Provide the (X, Y) coordinate of the cell's center where the given text is located.  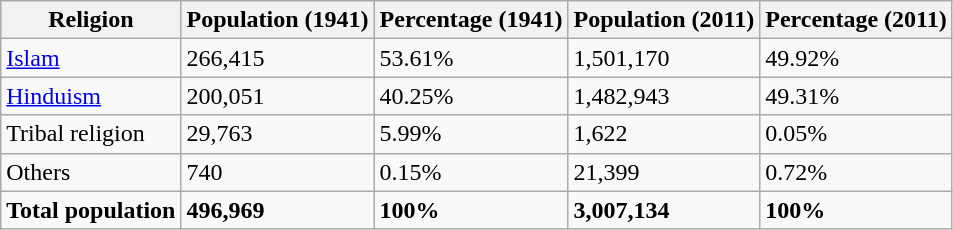
0.15% (471, 172)
266,415 (278, 58)
1,482,943 (664, 96)
3,007,134 (664, 210)
29,763 (278, 134)
Hinduism (91, 96)
Tribal religion (91, 134)
0.05% (856, 134)
Total population (91, 210)
Religion (91, 20)
Percentage (2011) (856, 20)
Others (91, 172)
200,051 (278, 96)
496,969 (278, 210)
1,501,170 (664, 58)
Islam (91, 58)
Percentage (1941) (471, 20)
0.72% (856, 172)
740 (278, 172)
53.61% (471, 58)
1,622 (664, 134)
40.25% (471, 96)
21,399 (664, 172)
Population (1941) (278, 20)
49.31% (856, 96)
49.92% (856, 58)
5.99% (471, 134)
Population (2011) (664, 20)
